Pinpoint the cell where the given text exists, returning its [X, Y] midpoint coordinate. 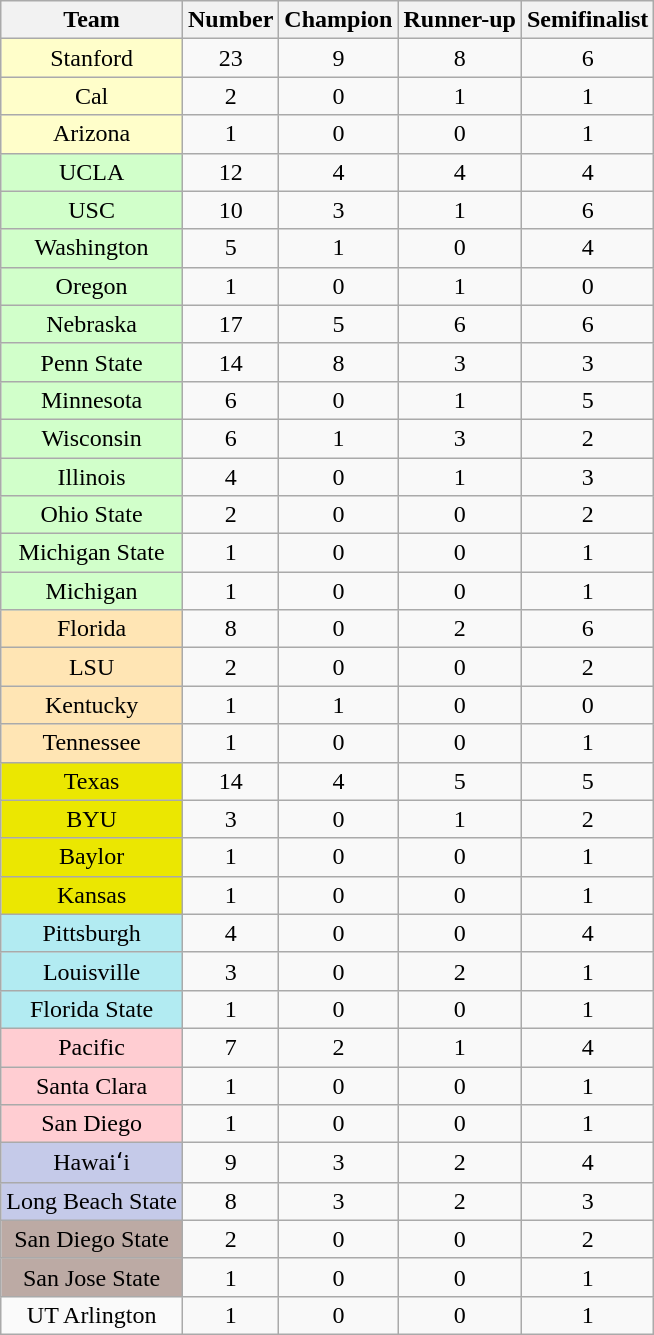
Pacific [92, 1047]
Semifinalist [587, 20]
Louisville [92, 971]
Illinois [92, 477]
10 [230, 210]
LSU [92, 667]
Baylor [92, 857]
12 [230, 172]
Michigan State [92, 553]
Kentucky [92, 705]
Cal [92, 96]
7 [230, 1047]
Long Beach State [92, 1201]
USC [92, 210]
UCLA [92, 172]
San Jose State [92, 1277]
Hawaiʻi [92, 1163]
Penn State [92, 362]
Pittsburgh [92, 933]
Kansas [92, 895]
San Diego State [92, 1239]
Michigan [92, 591]
BYU [92, 819]
Champion [338, 20]
Wisconsin [92, 438]
Washington [92, 248]
Team [92, 20]
Tennessee [92, 743]
Oregon [92, 286]
Florida State [92, 1009]
Minnesota [92, 400]
17 [230, 324]
Number [230, 20]
Florida [92, 629]
Nebraska [92, 324]
Runner-up [460, 20]
Texas [92, 781]
23 [230, 58]
Stanford [92, 58]
San Diego [92, 1124]
Santa Clara [92, 1085]
Ohio State [92, 515]
Arizona [92, 134]
UT Arlington [92, 1315]
